Find where the given text appears and provide that cell's center as (x, y) coordinate. 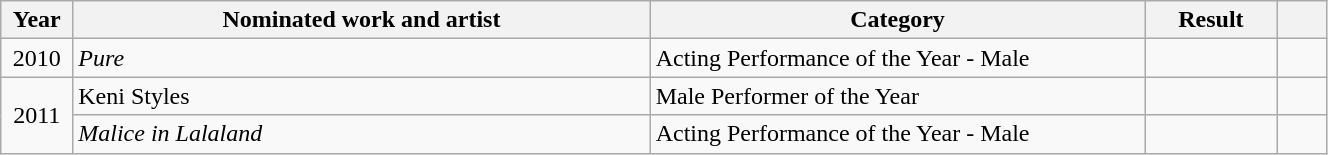
Malice in Lalaland (362, 134)
Category (898, 20)
Male Performer of the Year (898, 96)
2011 (37, 115)
Result (1211, 20)
Pure (362, 58)
Keni Styles (362, 96)
Year (37, 20)
2010 (37, 58)
Nominated work and artist (362, 20)
